For the text-containing cell, return its midpoint in (X, Y) coordinate format. 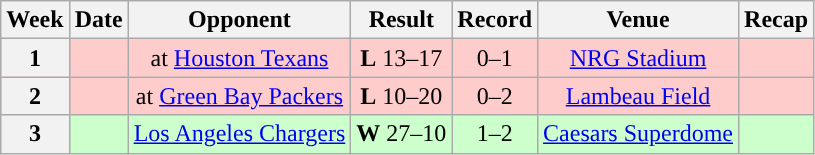
3 (35, 134)
at Green Bay Packers (240, 96)
Record (495, 20)
Venue (638, 20)
Los Angeles Chargers (240, 134)
at Houston Texans (240, 58)
Caesars Superdome (638, 134)
Recap (776, 20)
Date (98, 20)
0–1 (495, 58)
Result (402, 20)
NRG Stadium (638, 58)
2 (35, 96)
L 10–20 (402, 96)
Week (35, 20)
Lambeau Field (638, 96)
L 13–17 (402, 58)
1 (35, 58)
0–2 (495, 96)
Opponent (240, 20)
1–2 (495, 134)
W 27–10 (402, 134)
